Identify which cell holds the provided text, then report its [x, y] central coordinate. 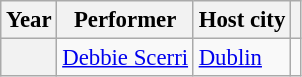
Debbie Scerri [125, 58]
Dublin [242, 58]
Host city [242, 20]
Performer [125, 20]
Year [29, 20]
